Output the [X, Y] coordinate of the center of the cell containing the given text.  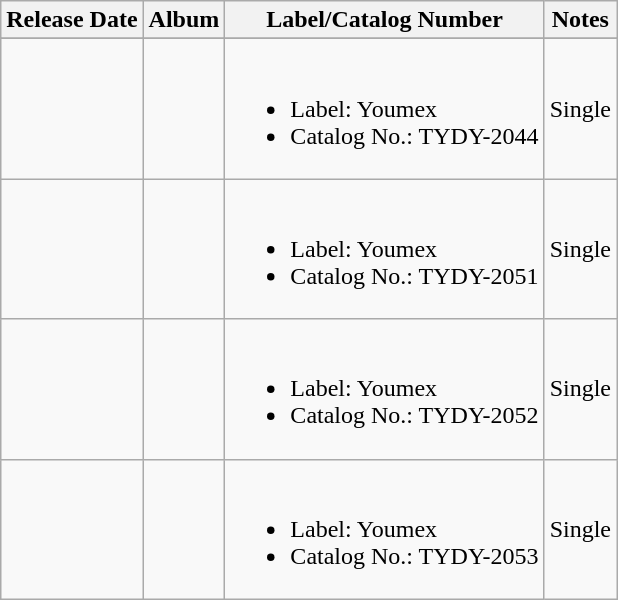
Label: YoumexCatalog No.: TYDY-2053 [384, 529]
Notes [580, 20]
Label: YoumexCatalog No.: TYDY-2044 [384, 109]
Label: YoumexCatalog No.: TYDY-2051 [384, 249]
Release Date [72, 20]
Label/Catalog Number [384, 20]
Album [184, 20]
Label: YoumexCatalog No.: TYDY-2052 [384, 389]
